Find where the given text appears and provide that cell's center as [x, y] coordinate. 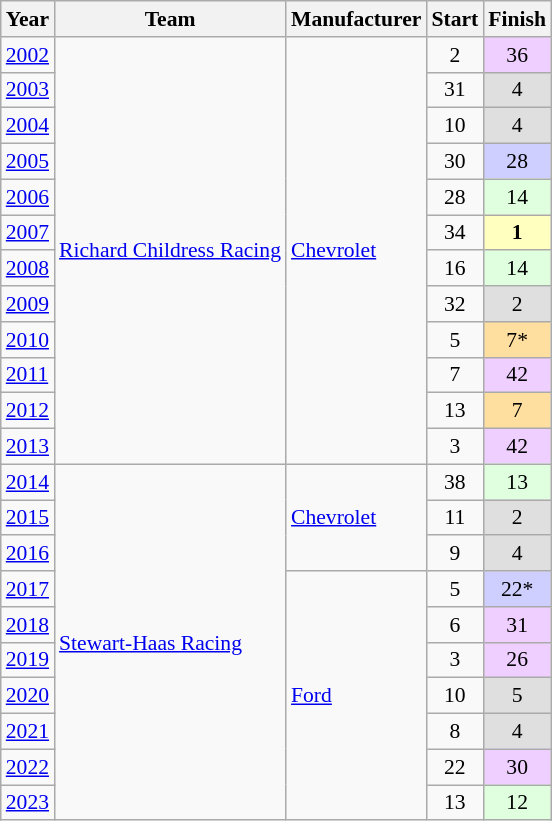
36 [517, 55]
38 [454, 482]
2004 [28, 126]
Richard Childress Racing [170, 251]
7* [517, 340]
2013 [28, 447]
Finish [517, 19]
6 [454, 625]
2002 [28, 55]
2021 [28, 732]
2014 [28, 482]
26 [517, 660]
22* [517, 589]
2007 [28, 233]
Stewart-Haas Racing [170, 642]
2023 [28, 803]
8 [454, 732]
2008 [28, 269]
2015 [28, 518]
9 [454, 554]
12 [517, 803]
2010 [28, 340]
32 [454, 304]
2005 [28, 162]
2018 [28, 625]
2011 [28, 375]
2020 [28, 696]
Start [454, 19]
16 [454, 269]
Manufacturer [356, 19]
2016 [28, 554]
2017 [28, 589]
2012 [28, 411]
2006 [28, 197]
Team [170, 19]
22 [454, 767]
2009 [28, 304]
34 [454, 233]
Ford [356, 696]
2003 [28, 90]
Year [28, 19]
2019 [28, 660]
1 [517, 233]
2022 [28, 767]
11 [454, 518]
